Provide the [x, y] coordinate of the cell's center where the given text is located.  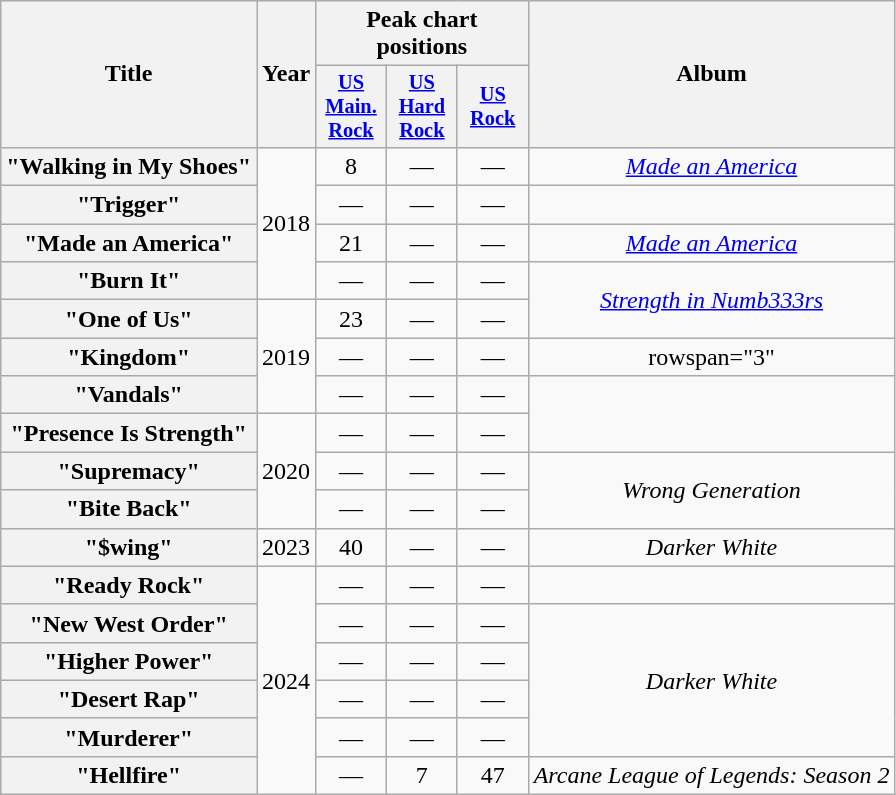
"Trigger" [129, 205]
"One of Us" [129, 319]
Strength in Numb333rs [712, 300]
21 [352, 243]
Arcane League of Legends: Season 2 [712, 775]
2023 [286, 547]
"Ready Rock" [129, 585]
"Supremacy" [129, 471]
"Presence Is Strength" [129, 433]
"Vandals" [129, 395]
"Made an America" [129, 243]
Year [286, 74]
"Murderer" [129, 737]
40 [352, 547]
47 [492, 775]
2018 [286, 223]
USMain.Rock [352, 107]
Peak chart positions [422, 34]
"Kingdom" [129, 357]
2024 [286, 680]
"Burn It" [129, 281]
USHardRock [422, 107]
"Higher Power" [129, 661]
8 [352, 166]
rowspan="3" [712, 357]
2019 [286, 357]
Wrong Generation [712, 490]
"Walking in My Shoes" [129, 166]
"Desert Rap" [129, 699]
7 [422, 775]
"$wing" [129, 547]
Title [129, 74]
Album [712, 74]
"Bite Back" [129, 509]
23 [352, 319]
USRock [492, 107]
"New West Order" [129, 623]
"Hellfire" [129, 775]
2020 [286, 471]
